Extract the [X, Y] coordinate from the center of the cell holding the provided text.  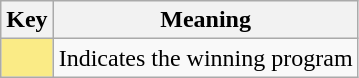
Key [27, 20]
Meaning [206, 20]
Indicates the winning program [206, 58]
